Scan for the cell matching the given text and deliver its (x, y) coordinate at center. 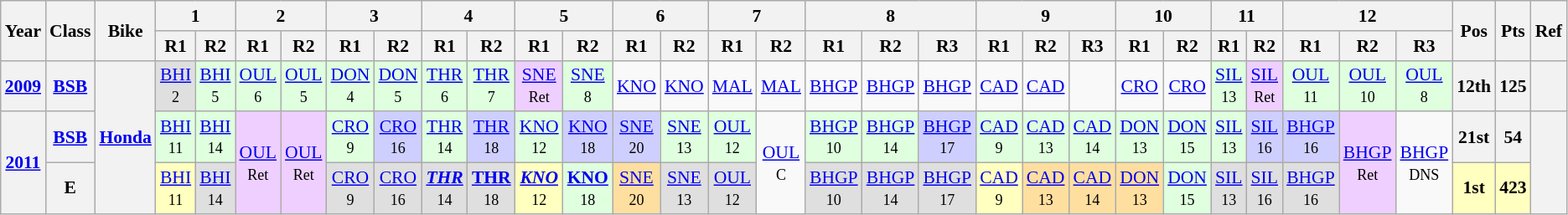
423 (1514, 189)
OUL5 (303, 85)
Pos (1473, 30)
BHI2 (176, 85)
DON5 (397, 85)
54 (1514, 137)
THR6 (444, 85)
1 (196, 16)
11 (1247, 16)
OUL11 (1311, 85)
6 (660, 16)
1st (1473, 189)
9 (1046, 16)
10 (1163, 16)
21st (1473, 137)
3 (375, 16)
SNE8 (588, 85)
Year (23, 30)
Ref (1549, 30)
SNERet (540, 85)
Honda (126, 137)
SILRet (1265, 85)
12 (1368, 16)
Bike (126, 30)
OUL8 (1424, 85)
2 (282, 16)
Pts (1514, 30)
OUL10 (1368, 85)
BHI5 (215, 85)
7 (757, 16)
2009 (23, 85)
Class (70, 30)
4 (468, 16)
OUL6 (258, 85)
8 (890, 16)
12th (1473, 85)
E (70, 189)
5 (564, 16)
BHGPDNS (1424, 163)
125 (1514, 85)
DON4 (350, 85)
2011 (23, 163)
BHGPRet (1368, 163)
THR7 (491, 85)
OULC (781, 163)
